Find where the given text appears and provide that cell's center as (X, Y) coordinate. 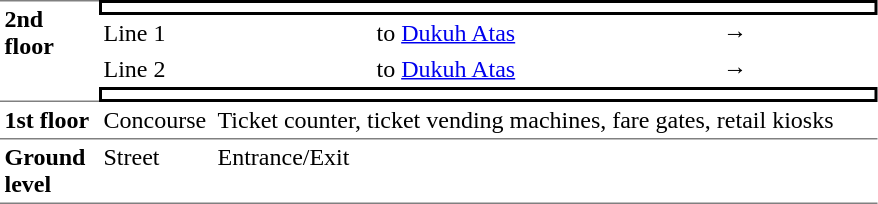
Concourse (156, 121)
Street (156, 172)
Ticket counter, ticket vending machines, fare gates, retail kiosks (545, 121)
2nd floor (50, 51)
Ground level (50, 172)
Line 1 (156, 33)
Entrance/Exit (545, 172)
1st floor (50, 121)
Line 2 (156, 69)
